Scan for the cell matching the given text and deliver its (X, Y) coordinate at center. 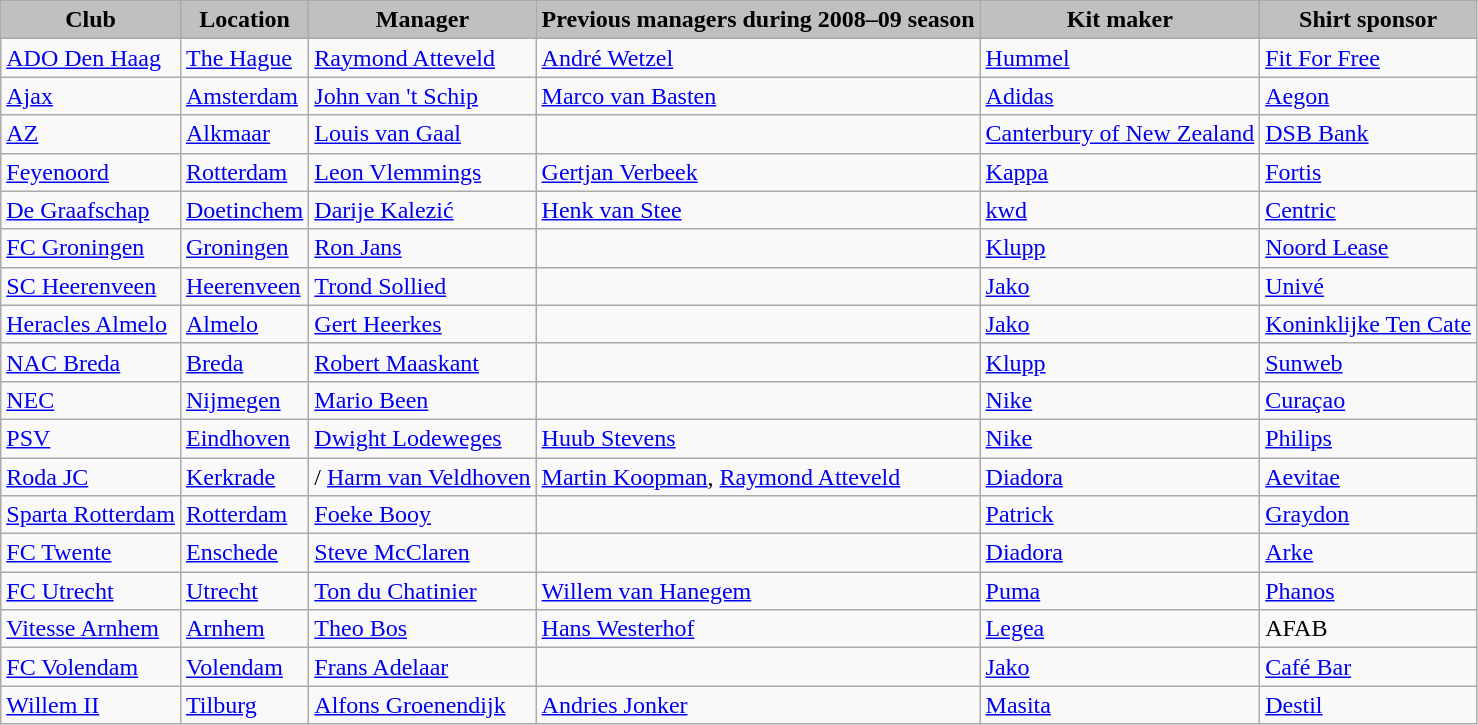
Foeke Booy (422, 515)
Phanos (1368, 591)
/ Harm van Veldhoven (422, 477)
FC Groningen (91, 248)
FC Twente (91, 553)
John van 't Schip (422, 96)
Henk van Stee (758, 210)
AFAB (1368, 629)
Canterbury of New Zealand (1120, 134)
Sunweb (1368, 362)
Dwight Lodeweges (422, 438)
Gert Heerkes (422, 324)
Heerenveen (244, 286)
Doetinchem (244, 210)
Koninklijke Ten Cate (1368, 324)
NEC (91, 400)
Andries Jonker (758, 705)
Philips (1368, 438)
Huub Stevens (758, 438)
Raymond Atteveld (422, 58)
Tilburg (244, 705)
FC Volendam (91, 667)
Destil (1368, 705)
Kappa (1120, 172)
Groningen (244, 248)
Robert Maaskant (422, 362)
Kerkrade (244, 477)
Heracles Almelo (91, 324)
Graydon (1368, 515)
Ton du Chatinier (422, 591)
Shirt sponsor (1368, 20)
André Wetzel (758, 58)
FC Utrecht (91, 591)
Mario Been (422, 400)
DSB Bank (1368, 134)
Volendam (244, 667)
Curaçao (1368, 400)
Hummel (1120, 58)
Masita (1120, 705)
PSV (91, 438)
Location (244, 20)
Arke (1368, 553)
Manager (422, 20)
Kit maker (1120, 20)
Breda (244, 362)
Aevitae (1368, 477)
Alfons Groenendijk (422, 705)
SC Heerenveen (91, 286)
Café Bar (1368, 667)
Fit For Free (1368, 58)
Puma (1120, 591)
Darije Kalezić (422, 210)
kwd (1120, 210)
Theo Bos (422, 629)
Ajax (91, 96)
Patrick (1120, 515)
The Hague (244, 58)
ADO Den Haag (91, 58)
Adidas (1120, 96)
Hans Westerhof (758, 629)
Steve McClaren (422, 553)
Frans Adelaar (422, 667)
Leon Vlemmings (422, 172)
Roda JC (91, 477)
Centric (1368, 210)
Alkmaar (244, 134)
Nijmegen (244, 400)
Aegon (1368, 96)
Feyenoord (91, 172)
AZ (91, 134)
Marco van Basten (758, 96)
Gertjan Verbeek (758, 172)
Enschede (244, 553)
Trond Sollied (422, 286)
Arnhem (244, 629)
Eindhoven (244, 438)
NAC Breda (91, 362)
Legea (1120, 629)
De Graafschap (91, 210)
Noord Lease (1368, 248)
Ron Jans (422, 248)
Utrecht (244, 591)
Club (91, 20)
Martin Koopman, Raymond Atteveld (758, 477)
Vitesse Arnhem (91, 629)
Previous managers during 2008–09 season (758, 20)
Univé (1368, 286)
Willem van Hanegem (758, 591)
Willem II (91, 705)
Amsterdam (244, 96)
Almelo (244, 324)
Louis van Gaal (422, 134)
Fortis (1368, 172)
Sparta Rotterdam (91, 515)
